Provide the (x, y) coordinate of the cell's center where the given text is located.  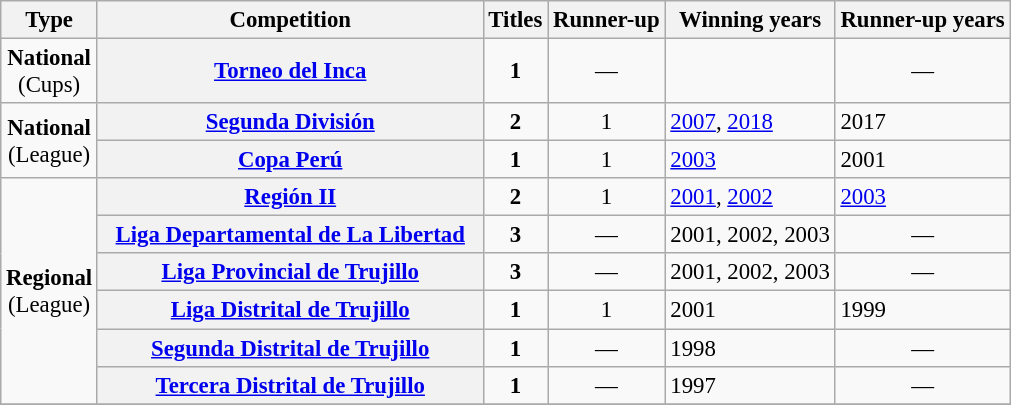
Segunda Distrital de Trujillo (290, 348)
National(Cups) (50, 72)
Liga Departamental de La Libertad (290, 235)
1997 (750, 385)
Torneo del Inca (290, 72)
National(League) (50, 140)
Copa Perú (290, 160)
Runner-up (606, 20)
Competition (290, 20)
Runner-up years (922, 20)
Type (50, 20)
Segunda División (290, 122)
2001, 2002 (750, 197)
1999 (922, 310)
Liga Distrital de Trujillo (290, 310)
Winning years (750, 20)
Liga Provincial de Trujillo (290, 273)
Región II (290, 197)
2017 (922, 122)
Regional(League) (50, 291)
Tercera Distrital de Trujillo (290, 385)
Titles (516, 20)
1998 (750, 348)
2007, 2018 (750, 122)
